Output the [x, y] coordinate of the center of the cell containing the given text.  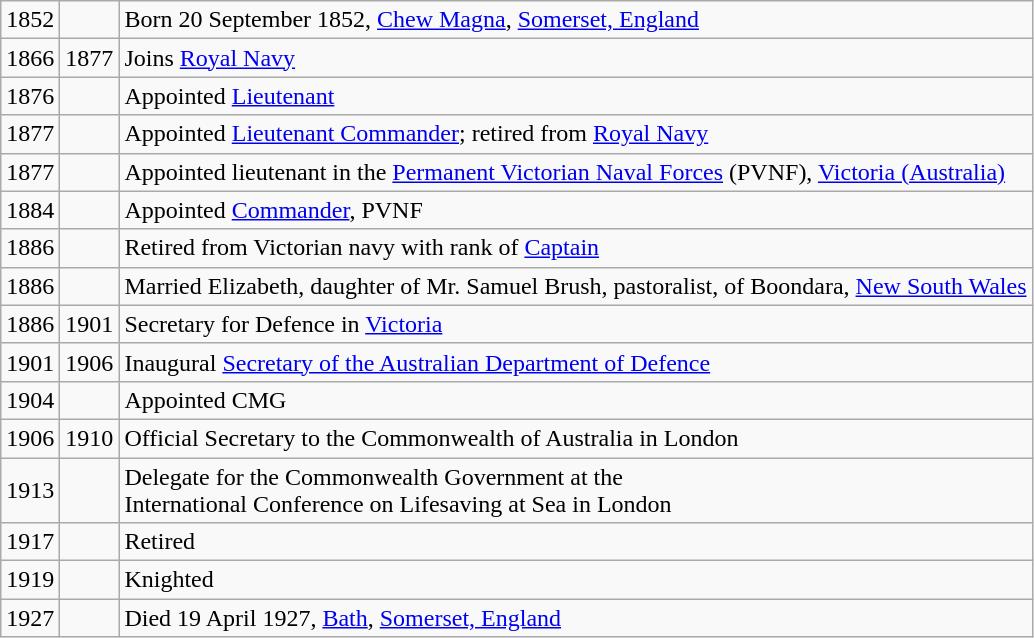
Secretary for Defence in Victoria [576, 324]
Appointed CMG [576, 400]
Official Secretary to the Commonwealth of Australia in London [576, 438]
1866 [30, 58]
Retired from Victorian navy with rank of Captain [576, 248]
Retired [576, 542]
Knighted [576, 580]
Appointed lieutenant in the Permanent Victorian Naval Forces (PVNF), Victoria (Australia) [576, 172]
1919 [30, 580]
Appointed Commander, PVNF [576, 210]
Appointed Lieutenant Commander; retired from Royal Navy [576, 134]
1904 [30, 400]
1917 [30, 542]
1876 [30, 96]
1913 [30, 490]
Joins Royal Navy [576, 58]
1852 [30, 20]
Died 19 April 1927, Bath, Somerset, England [576, 618]
Delegate for the Commonwealth Government at theInternational Conference on Lifesaving at Sea in London [576, 490]
1910 [90, 438]
Born 20 September 1852, Chew Magna, Somerset, England [576, 20]
1927 [30, 618]
Inaugural Secretary of the Australian Department of Defence [576, 362]
Appointed Lieutenant [576, 96]
Married Elizabeth, daughter of Mr. Samuel Brush, pastoralist, of Boondara, New South Wales [576, 286]
1884 [30, 210]
